Locate the cell with the specified text and output its (x, y) center coordinate. 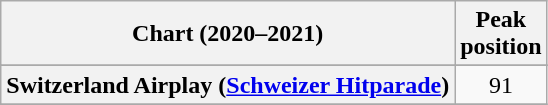
Chart (2020–2021) (228, 34)
Peakposition (501, 34)
Switzerland Airplay (Schweizer Hitparade) (228, 85)
91 (501, 85)
